From the cell containing the given text, extract its center point as [x, y] coordinate. 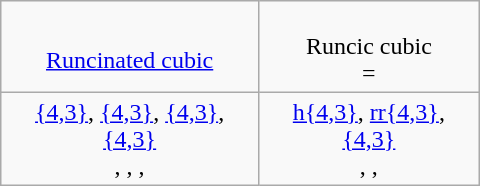
Runcic cubic = [368, 47]
Runcinated cubic [130, 47]
{4,3}, {4,3}, {4,3}, {4,3}, , , [130, 139]
h{4,3}, rr{4,3}, {4,3}, , [368, 139]
